Extract the (x, y) coordinate from the center of the cell holding the provided text.  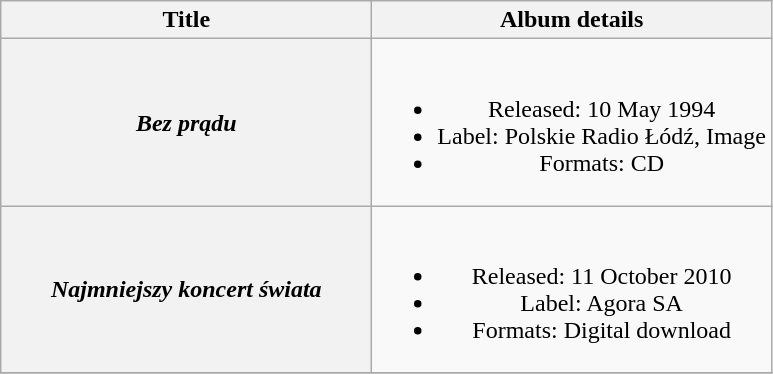
Najmniejszy koncert świata (186, 290)
Released: 11 October 2010Label: Agora SAFormats: Digital download (572, 290)
Released: 10 May 1994Label: Polskie Radio Łódź, ImageFormats: CD (572, 122)
Bez prądu (186, 122)
Title (186, 20)
Album details (572, 20)
